Pinpoint the cell where the given text exists, returning its [x, y] midpoint coordinate. 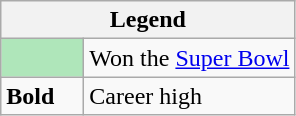
Won the Super Bowl [190, 58]
Legend [148, 20]
Bold [42, 96]
Career high [190, 96]
